Capture the cell that displays the provided text and extract its (x, y) central coordinate. 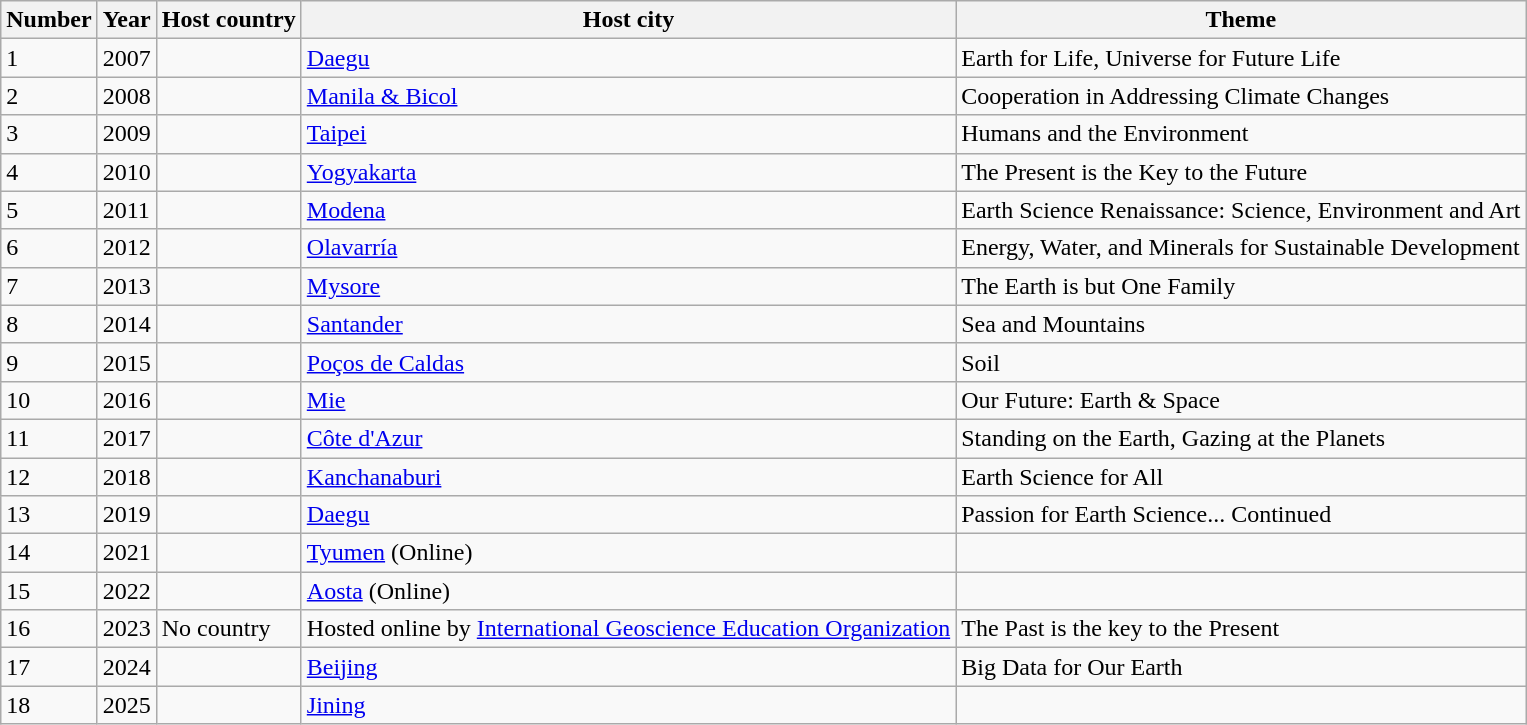
Earth Science for All (1241, 477)
Olavarría (628, 248)
2009 (126, 134)
No country (228, 629)
2008 (126, 96)
2021 (126, 553)
11 (49, 438)
2018 (126, 477)
2012 (126, 248)
Our Future: Earth & Space (1241, 400)
2011 (126, 210)
9 (49, 362)
Kanchanaburi (628, 477)
Yogyakarta (628, 172)
Sea and Mountains (1241, 324)
5 (49, 210)
Mie (628, 400)
Jining (628, 705)
Manila & Bicol (628, 96)
Mysore (628, 286)
Year (126, 20)
10 (49, 400)
2019 (126, 515)
Energy, Water, and Minerals for Sustainable Development (1241, 248)
Host city (628, 20)
Taipei (628, 134)
2024 (126, 667)
7 (49, 286)
Standing on the Earth, Gazing at the Planets (1241, 438)
Tyumen (Online) (628, 553)
The Past is the key to the Present (1241, 629)
2022 (126, 591)
4 (49, 172)
2017 (126, 438)
14 (49, 553)
Passion for Earth Science... Continued (1241, 515)
8 (49, 324)
Aosta (Online) (628, 591)
Humans and the Environment (1241, 134)
Big Data for Our Earth (1241, 667)
Côte d'Azur (628, 438)
18 (49, 705)
15 (49, 591)
Hosted online by International Geoscience Education Organization (628, 629)
Modena (628, 210)
17 (49, 667)
Host country (228, 20)
The Present is the Key to the Future (1241, 172)
2023 (126, 629)
The Earth is but One Family (1241, 286)
2010 (126, 172)
2015 (126, 362)
12 (49, 477)
2007 (126, 58)
2013 (126, 286)
Number (49, 20)
Earth Science Renaissance: Science, Environment and Art (1241, 210)
Theme (1241, 20)
Cooperation in Addressing Climate Changes (1241, 96)
16 (49, 629)
6 (49, 248)
2025 (126, 705)
Santander (628, 324)
Soil (1241, 362)
Earth for Life, Universe for Future Life (1241, 58)
Poços de Caldas (628, 362)
3 (49, 134)
2 (49, 96)
2014 (126, 324)
13 (49, 515)
2016 (126, 400)
Beijing (628, 667)
1 (49, 58)
